Output the (X, Y) coordinate of the center of the cell containing the given text.  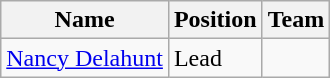
Lead (215, 58)
Team (296, 20)
Nancy Delahunt (85, 58)
Position (215, 20)
Name (85, 20)
